Determine the (X, Y) coordinate at the center of the cell enclosing the given text.  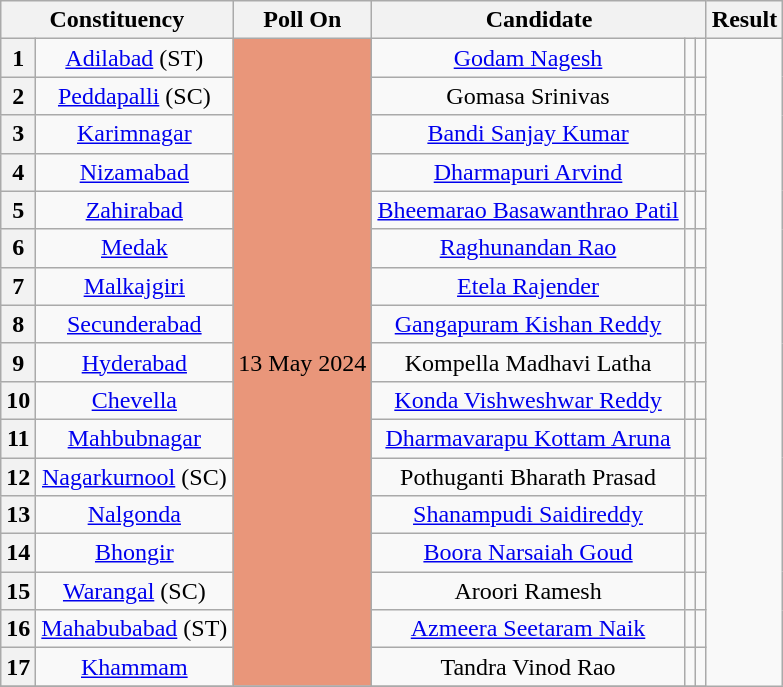
Raghunandan Rao (528, 248)
4 (18, 172)
11 (18, 438)
Gangapuram Kishan Reddy (528, 324)
Khammam (134, 667)
Bheemarao Basawanthrao Patil (528, 210)
Azmeera Seetaram Naik (528, 629)
6 (18, 248)
Mahabubabad (ST) (134, 629)
Godam Nagesh (528, 58)
Bandi Sanjay Kumar (528, 134)
Kompella Madhavi Latha (528, 362)
Candidate (539, 20)
Pothuganti Bharath Prasad (528, 477)
Etela Rajender (528, 286)
17 (18, 667)
Dharmapuri Arvind (528, 172)
1 (18, 58)
Hyderabad (134, 362)
7 (18, 286)
Medak (134, 248)
Malkajgiri (134, 286)
Result (744, 20)
Tandra Vinod Rao (528, 667)
8 (18, 324)
Chevella (134, 400)
Nalgonda (134, 515)
Warangal (SC) (134, 591)
13 May 2024 (302, 362)
Mahbubnagar (134, 438)
Gomasa Srinivas (528, 96)
Secunderabad (134, 324)
5 (18, 210)
9 (18, 362)
Shanampudi Saidireddy (528, 515)
Nizamabad (134, 172)
2 (18, 96)
Dharmavarapu Kottam Aruna (528, 438)
Zahirabad (134, 210)
3 (18, 134)
10 (18, 400)
Nagarkurnool (SC) (134, 477)
Constituency (117, 20)
Poll On (302, 20)
13 (18, 515)
16 (18, 629)
Karimnagar (134, 134)
Aroori Ramesh (528, 591)
Bhongir (134, 553)
Boora Narsaiah Goud (528, 553)
14 (18, 553)
15 (18, 591)
Peddapalli (SC) (134, 96)
Konda Vishweshwar Reddy (528, 400)
12 (18, 477)
Adilabad (ST) (134, 58)
